Locate the cell with the specified text and output its [x, y] center coordinate. 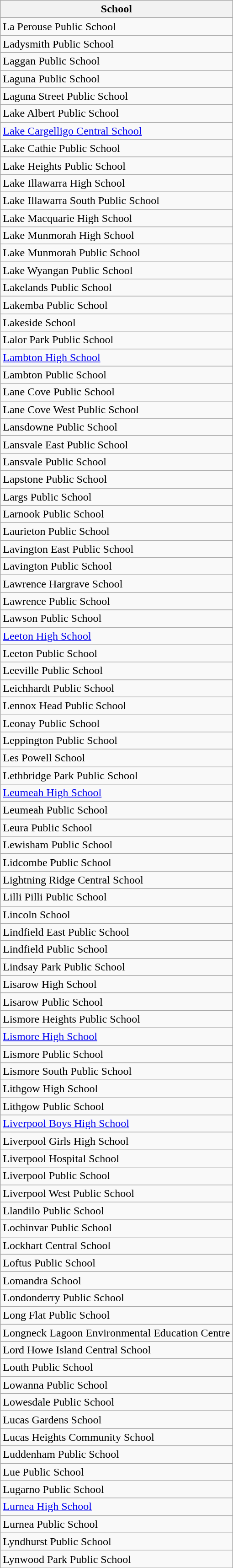
Lidcombe Public School [116, 862]
Liverpool Hospital School [116, 1158]
Lake Illawarra High School [116, 183]
Louth Public School [116, 1368]
La Perouse Public School [116, 27]
Lake Munmorah High School [116, 236]
Lambton Public School [116, 375]
Lucas Heights Community School [116, 1437]
Leeton High School [116, 636]
Lindfield East Public School [116, 932]
Lindfield Public School [116, 949]
Lethbridge Park Public School [116, 776]
Long Flat Public School [116, 1315]
Leonay Public School [116, 723]
Laguna Street Public School [116, 96]
Lake Heights Public School [116, 166]
Laurieton Public School [116, 532]
Lurnea Public School [116, 1524]
Lue Public School [116, 1472]
Lavington Public School [116, 566]
Lochinvar Public School [116, 1228]
Lilli Pilli Public School [116, 897]
Lincoln School [116, 915]
Lyndhurst Public School [116, 1541]
Leeville Public School [116, 671]
Lake Albert Public School [116, 113]
Ladysmith Public School [116, 44]
School [116, 9]
Lake Wyangan Public School [116, 270]
Lane Cove Public School [116, 392]
Lurnea High School [116, 1507]
Llandilo Public School [116, 1211]
Leeton Public School [116, 653]
Lewisham Public School [116, 845]
Leumeah Public School [116, 810]
Lakeside School [116, 323]
Lake Cathie Public School [116, 148]
Lansvale Public School [116, 462]
Lisarow High School [116, 984]
Longneck Lagoon Environmental Education Centre [116, 1333]
Liverpool Girls High School [116, 1141]
Laggan Public School [116, 61]
Lapstone Public School [116, 479]
Lithgow Public School [116, 1106]
Lalor Park Public School [116, 340]
Liverpool West Public School [116, 1193]
Laguna Public School [116, 79]
Luddenham Public School [116, 1455]
Lawson Public School [116, 619]
Londonderry Public School [116, 1298]
Lakelands Public School [116, 288]
Lithgow High School [116, 1089]
Lavington East Public School [116, 549]
Lismore High School [116, 1036]
Lake Illawarra South Public School [116, 200]
Lucas Gardens School [116, 1420]
Leura Public School [116, 828]
Lismore Heights Public School [116, 1019]
Lakemba Public School [116, 305]
Lawrence Hargrave School [116, 584]
Lawrence Public School [116, 601]
Lansvale East Public School [116, 444]
Lennox Head Public School [116, 706]
Lord Howe Island Central School [116, 1350]
Leichhardt Public School [116, 688]
Lambton High School [116, 357]
Lake Cargelligo Central School [116, 131]
Lansdowne Public School [116, 427]
Leppington Public School [116, 740]
Liverpool Boys High School [116, 1124]
Lightning Ridge Central School [116, 880]
Leumeah High School [116, 793]
Liverpool Public School [116, 1176]
Lismore Public School [116, 1054]
Les Powell School [116, 758]
Lindsay Park Public School [116, 967]
Lake Munmorah Public School [116, 253]
Lismore South Public School [116, 1072]
Lynwood Park Public School [116, 1559]
Lake Macquarie High School [116, 218]
Lowanna Public School [116, 1385]
Largs Public School [116, 496]
Lomandra School [116, 1280]
Lugarno Public School [116, 1489]
Lockhart Central School [116, 1245]
Lowesdale Public School [116, 1402]
Lane Cove West Public School [116, 410]
Lisarow Public School [116, 1002]
Larnook Public School [116, 514]
Loftus Public School [116, 1263]
